Capture the cell that displays the provided text and extract its [X, Y] central coordinate. 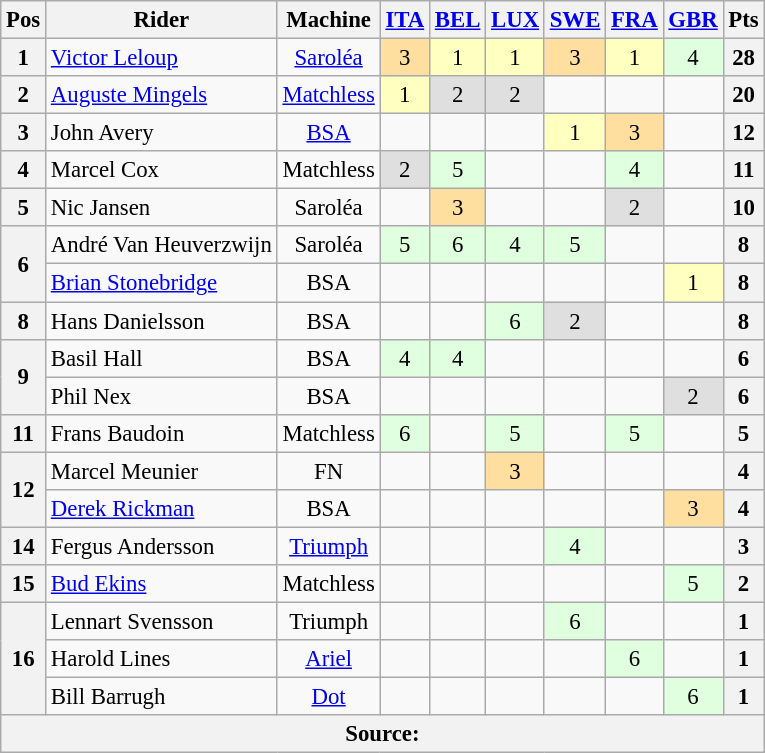
ITA [404, 20]
BEL [458, 20]
FRA [634, 20]
10 [744, 208]
André Van Heuverzwijn [162, 245]
Hans Danielsson [162, 321]
Basil Hall [162, 358]
LUX [516, 20]
Rider [162, 20]
Nic Jansen [162, 208]
Ariel [328, 659]
15 [24, 584]
Derek Rickman [162, 509]
Machine [328, 20]
Auguste Mingels [162, 95]
GBR [693, 20]
28 [744, 58]
Lennart Svensson [162, 621]
Marcel Cox [162, 170]
14 [24, 546]
Frans Baudoin [162, 433]
John Avery [162, 133]
16 [24, 658]
Pos [24, 20]
Brian Stonebridge [162, 283]
Harold Lines [162, 659]
FN [328, 471]
Marcel Meunier [162, 471]
Dot [328, 697]
20 [744, 95]
Fergus Andersson [162, 546]
Bill Barrugh [162, 697]
SWE [574, 20]
Pts [744, 20]
Phil Nex [162, 396]
9 [24, 376]
Source: [382, 734]
Victor Leloup [162, 58]
Bud Ekins [162, 584]
